Return the (X, Y) coordinate for the center point of the cell that contains the specified text.  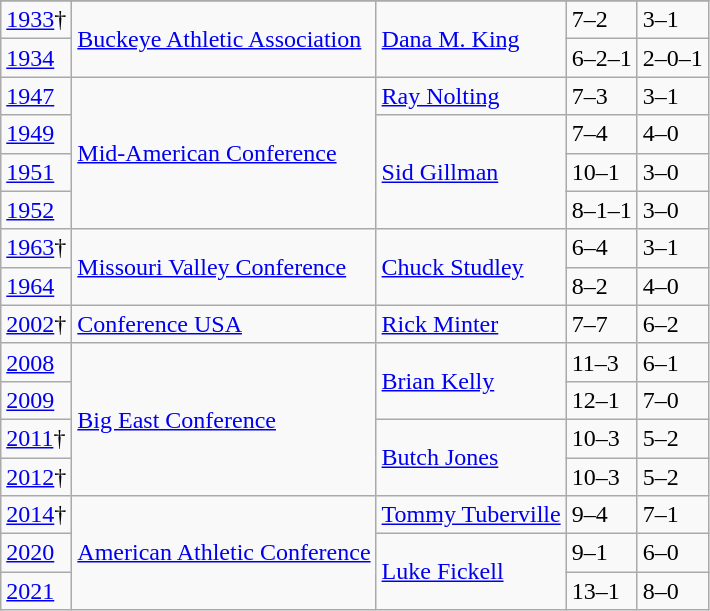
Missouri Valley Conference (224, 267)
6–0 (672, 553)
Buckeye Athletic Association (224, 39)
11–3 (602, 362)
Tommy Tuberville (471, 515)
1964 (36, 286)
12–1 (602, 400)
2–0–1 (672, 58)
Luke Fickell (471, 572)
1949 (36, 134)
8–0 (672, 591)
6–1 (672, 362)
Dana M. King (471, 39)
6–4 (602, 248)
Mid-American Conference (224, 153)
1952 (36, 210)
2009 (36, 400)
American Athletic Conference (224, 553)
9–1 (602, 553)
7–2 (602, 20)
13–1 (602, 591)
2008 (36, 362)
Conference USA (224, 324)
2021 (36, 591)
Rick Minter (471, 324)
6–2 (672, 324)
2014† (36, 515)
10–1 (602, 172)
7–3 (602, 96)
7–1 (672, 515)
1947 (36, 96)
7–7 (602, 324)
2002† (36, 324)
2012† (36, 477)
7–0 (672, 400)
Chuck Studley (471, 267)
1934 (36, 58)
8–2 (602, 286)
1963† (36, 248)
Big East Conference (224, 419)
1933† (36, 20)
Brian Kelly (471, 381)
6–2–1 (602, 58)
7–4 (602, 134)
Sid Gillman (471, 172)
Butch Jones (471, 457)
2020 (36, 553)
Ray Nolting (471, 96)
8–1–1 (602, 210)
2011† (36, 438)
9–4 (602, 515)
1951 (36, 172)
